Identify which cell holds the provided text, then report its (X, Y) central coordinate. 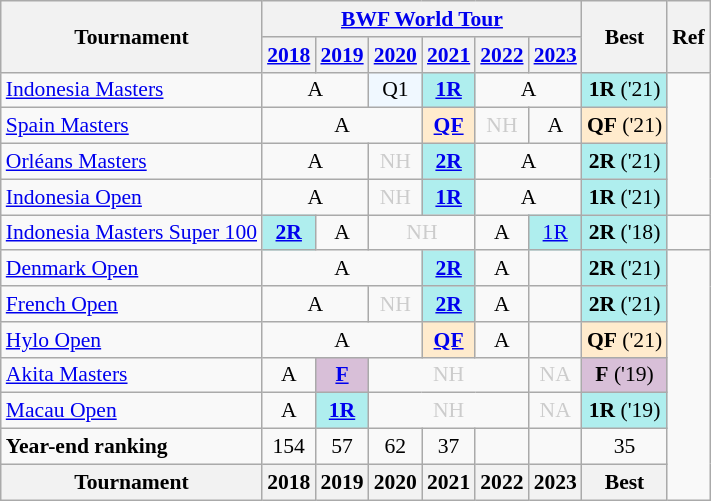
Year-end ranking (132, 447)
37 (448, 447)
2R ('18) (624, 233)
Macau Open (132, 411)
French Open (132, 304)
Hylo Open (132, 340)
154 (288, 447)
Denmark Open (132, 269)
Indonesia Masters (132, 90)
35 (624, 447)
57 (342, 447)
1R ('19) (624, 411)
Ref (688, 36)
F (342, 375)
Indonesia Open (132, 197)
F ('19) (624, 375)
62 (396, 447)
BWF World Tour (422, 19)
Q1 (396, 90)
Spain Masters (132, 126)
Indonesia Masters Super 100 (132, 233)
Orléans Masters (132, 162)
Akita Masters (132, 375)
